Determine the [X, Y] coordinate at the center of the cell enclosing the given text.  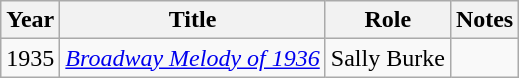
Role [388, 20]
Year [30, 20]
Broadway Melody of 1936 [192, 58]
Title [192, 20]
Notes [484, 20]
Sally Burke [388, 58]
1935 [30, 58]
